Return [x, y] of the center of cell containing provided text 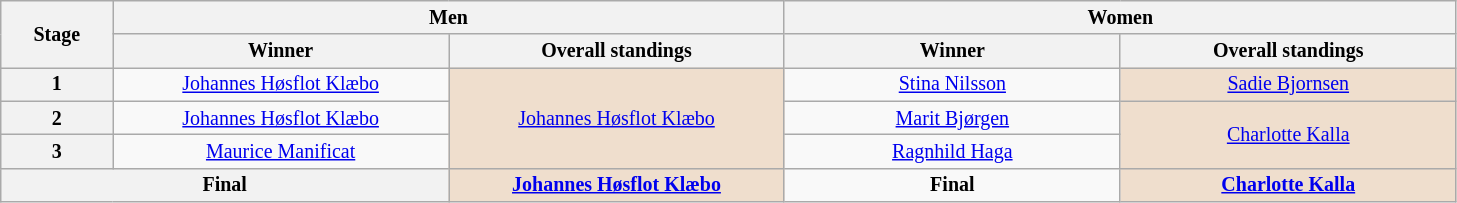
Men [449, 18]
Stage [57, 34]
Maurice Manificat [281, 152]
Marit Bjørgen [952, 118]
2 [57, 118]
Stina Nilsson [952, 84]
1 [57, 84]
Women [1120, 18]
Sadie Bjornsen [1288, 84]
Ragnhild Haga [952, 152]
3 [57, 152]
